Return [x, y] of the center of cell containing provided text 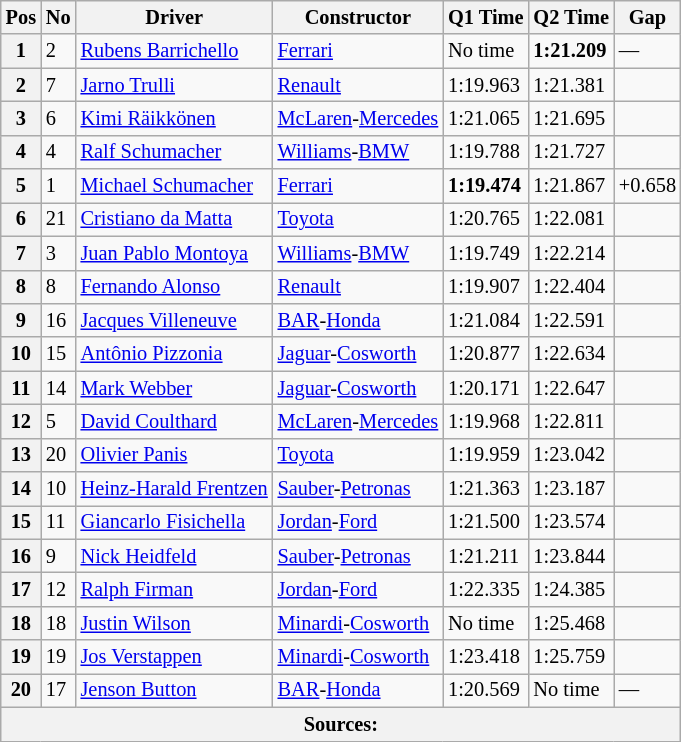
1:22.591 [570, 320]
Heinz-Harald Frentzen [174, 489]
1:23.187 [570, 489]
1:25.468 [570, 623]
1:22.214 [570, 253]
1:21.209 [570, 51]
1:20.569 [486, 690]
No [58, 17]
Q1 Time [486, 17]
Pos [21, 17]
Sources: [341, 724]
Michael Schumacher [174, 186]
1:21.065 [486, 118]
Jarno Trulli [174, 85]
1:23.574 [570, 522]
Juan Pablo Montoya [174, 253]
Gap [648, 17]
Justin Wilson [174, 623]
Kimi Räikkönen [174, 118]
1:20.877 [486, 354]
1:21.211 [486, 556]
1:22.081 [570, 219]
+0.658 [648, 186]
David Coulthard [174, 421]
Jacques Villeneuve [174, 320]
1:23.844 [570, 556]
1:21.695 [570, 118]
13 [21, 455]
1:23.042 [570, 455]
1:19.749 [486, 253]
1:19.474 [486, 186]
Olivier Panis [174, 455]
Driver [174, 17]
1:24.385 [570, 589]
Ralph Firman [174, 589]
1:22.647 [570, 388]
Q2 Time [570, 17]
1:21.867 [570, 186]
1:22.634 [570, 354]
Ralf Schumacher [174, 152]
1:19.907 [486, 287]
1:20.171 [486, 388]
1:21.363 [486, 489]
1:20.765 [486, 219]
Mark Webber [174, 388]
Jos Verstappen [174, 657]
Antônio Pizzonia [174, 354]
1:23.418 [486, 657]
1:22.335 [486, 589]
1:21.727 [570, 152]
1:22.811 [570, 421]
Nick Heidfeld [174, 556]
1:21.381 [570, 85]
Giancarlo Fisichella [174, 522]
1:19.959 [486, 455]
1:25.759 [570, 657]
Cristiano da Matta [174, 219]
1:19.963 [486, 85]
Jenson Button [174, 690]
1:22.404 [570, 287]
1:21.084 [486, 320]
1:19.788 [486, 152]
21 [58, 219]
1:21.500 [486, 522]
Constructor [358, 17]
1:19.968 [486, 421]
Rubens Barrichello [174, 51]
Fernando Alonso [174, 287]
